Extract the (x, y) coordinate from the center of the cell holding the provided text.  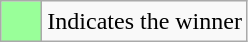
Indicates the winner (145, 22)
